For the text-containing cell, return its midpoint in (x, y) coordinate format. 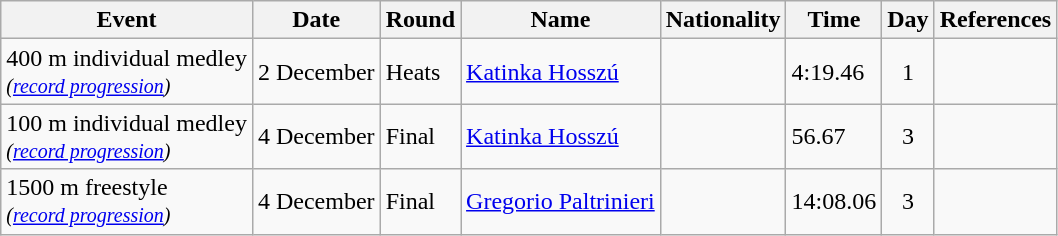
Date (316, 20)
Nationality (723, 20)
Name (561, 20)
Event (127, 20)
Heats (420, 72)
100 m individual medley(record progression) (127, 136)
Round (420, 20)
1500 m freestyle(record progression) (127, 202)
1 (908, 72)
56.67 (834, 136)
References (996, 20)
Time (834, 20)
2 December (316, 72)
Gregorio Paltrinieri (561, 202)
400 m individual medley(record progression) (127, 72)
4:19.46 (834, 72)
Day (908, 20)
14:08.06 (834, 202)
